From the cell containing the given text, extract its center point as [X, Y] coordinate. 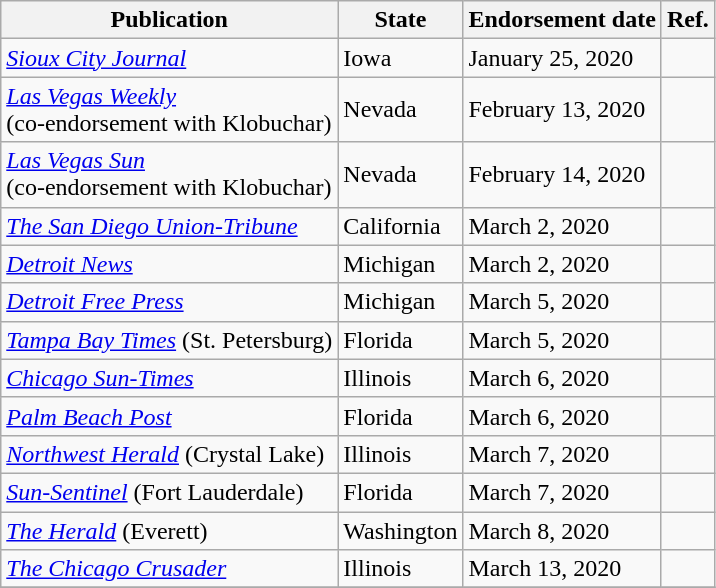
Iowa [400, 58]
Palm Beach Post [170, 416]
Chicago Sun-Times [170, 378]
The San Diego Union-Tribune [170, 226]
Ref. [688, 20]
Sioux City Journal [170, 58]
Northwest Herald (Crystal Lake) [170, 454]
Publication [170, 20]
The Herald (Everett) [170, 531]
February 13, 2020 [562, 110]
January 25, 2020 [562, 58]
Tampa Bay Times (St. Petersburg) [170, 340]
March 8, 2020 [562, 531]
State [400, 20]
Las Vegas Sun(co-endorsement with Klobuchar) [170, 174]
Sun-Sentinel (Fort Lauderdale) [170, 492]
Las Vegas Weekly(co-endorsement with Klobuchar) [170, 110]
Washington [400, 531]
California [400, 226]
Detroit Free Press [170, 302]
February 14, 2020 [562, 174]
Endorsement date [562, 20]
The Chicago Crusader [170, 569]
March 13, 2020 [562, 569]
Detroit News [170, 264]
